For the text-containing cell, return its midpoint in (X, Y) coordinate format. 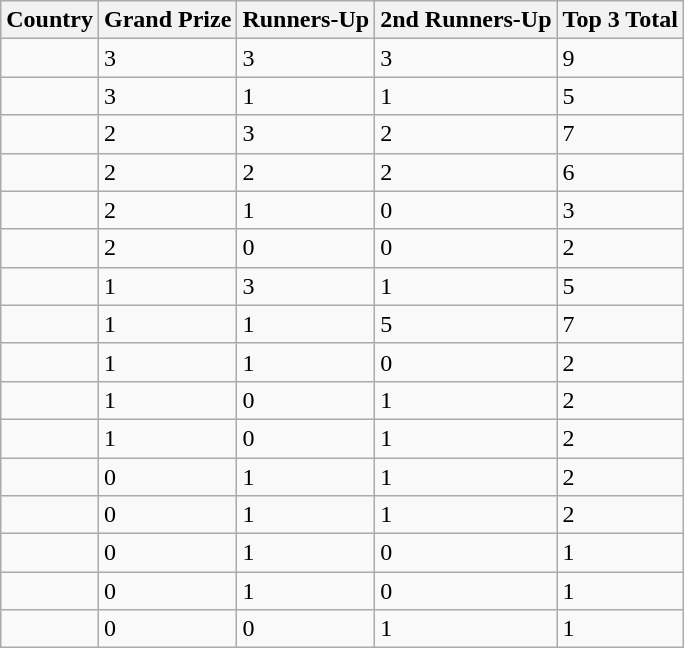
Country (50, 20)
Top 3 Total (620, 20)
2nd Runners-Up (466, 20)
9 (620, 58)
Grand Prize (167, 20)
Runners-Up (306, 20)
6 (620, 172)
